Pinpoint the cell where the given text exists, returning its [x, y] midpoint coordinate. 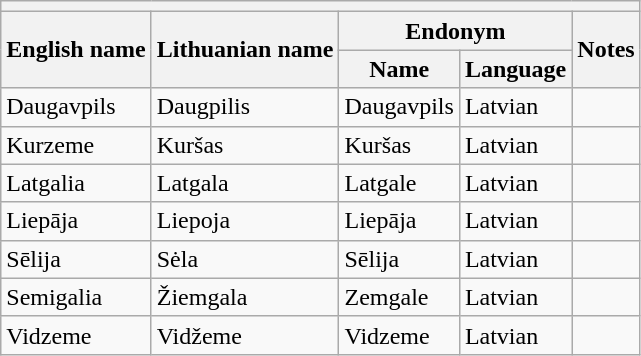
Endonym [456, 31]
Sėla [245, 259]
Latgalia [76, 183]
Latgale [399, 183]
Semigalia [76, 297]
Liepoja [245, 221]
Lithuanian name [245, 50]
Latgala [245, 183]
Daugpilis [245, 107]
Žiemgala [245, 297]
Vidžeme [245, 335]
English name [76, 50]
Language [515, 69]
Kurzeme [76, 145]
Notes [606, 50]
Name [399, 69]
Zemgale [399, 297]
